Detect which cell encompasses the target text, then output its (x, y) center coordinate. 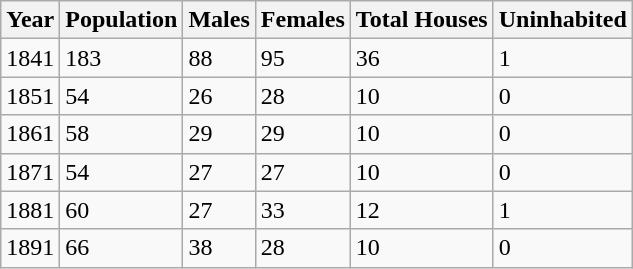
Total Houses (422, 20)
36 (422, 58)
1861 (30, 134)
Females (302, 20)
60 (122, 210)
95 (302, 58)
1881 (30, 210)
1871 (30, 172)
12 (422, 210)
88 (219, 58)
Year (30, 20)
26 (219, 96)
Males (219, 20)
58 (122, 134)
33 (302, 210)
66 (122, 248)
Population (122, 20)
1851 (30, 96)
Uninhabited (562, 20)
183 (122, 58)
1841 (30, 58)
38 (219, 248)
1891 (30, 248)
